Return the (x, y) coordinate for the center point of the cell that contains the specified text.  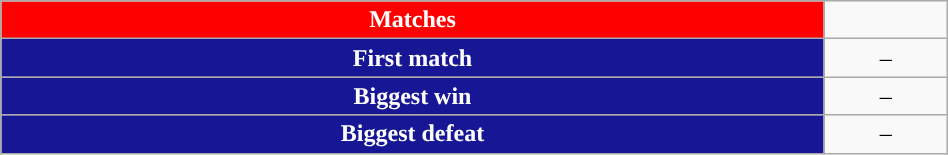
Biggest win (412, 96)
Matches (412, 20)
Biggest defeat (412, 134)
First match (412, 58)
